Search for the cell housing the specified text and yield its [X, Y] center coordinate. 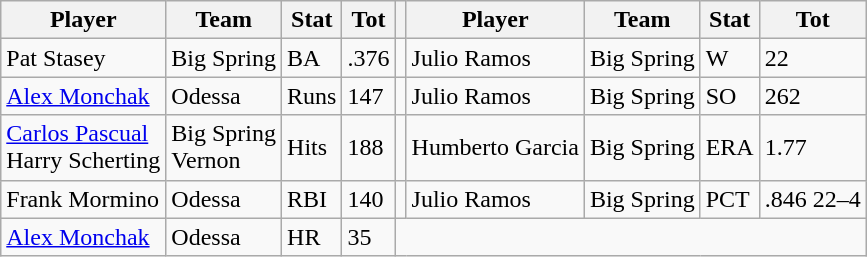
35 [368, 237]
PCT [730, 199]
ERA [730, 148]
SO [730, 96]
.376 [368, 58]
1.77 [812, 148]
Runs [312, 96]
Hits [312, 148]
147 [368, 96]
Big SpringVernon [224, 148]
188 [368, 148]
W [730, 58]
.846 22–4 [812, 199]
140 [368, 199]
Frank Mormino [84, 199]
RBI [312, 199]
262 [812, 96]
Carlos Pascual Harry Scherting [84, 148]
BA [312, 58]
Humberto Garcia [495, 148]
Pat Stasey [84, 58]
22 [812, 58]
HR [312, 237]
